Search for the cell housing the specified text and yield its (x, y) center coordinate. 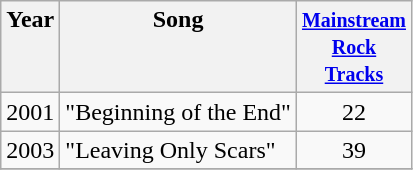
"Beginning of the End" (178, 112)
22 (354, 112)
Mainstream Rock Tracks (354, 47)
2001 (30, 112)
Year (30, 47)
Song (178, 47)
2003 (30, 150)
"Leaving Only Scars" (178, 150)
39 (354, 150)
